Output the (x, y) coordinate of the center of the cell containing the given text.  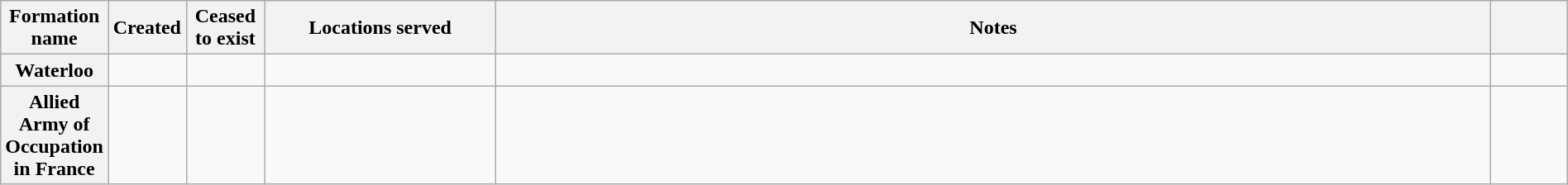
Created (147, 28)
Formation name (55, 28)
Notes (994, 28)
Allied Army of Occupation in France (55, 135)
Ceased to exist (225, 28)
Waterloo (55, 70)
Locations served (380, 28)
